Find where the given text appears and provide that cell's center as (x, y) coordinate. 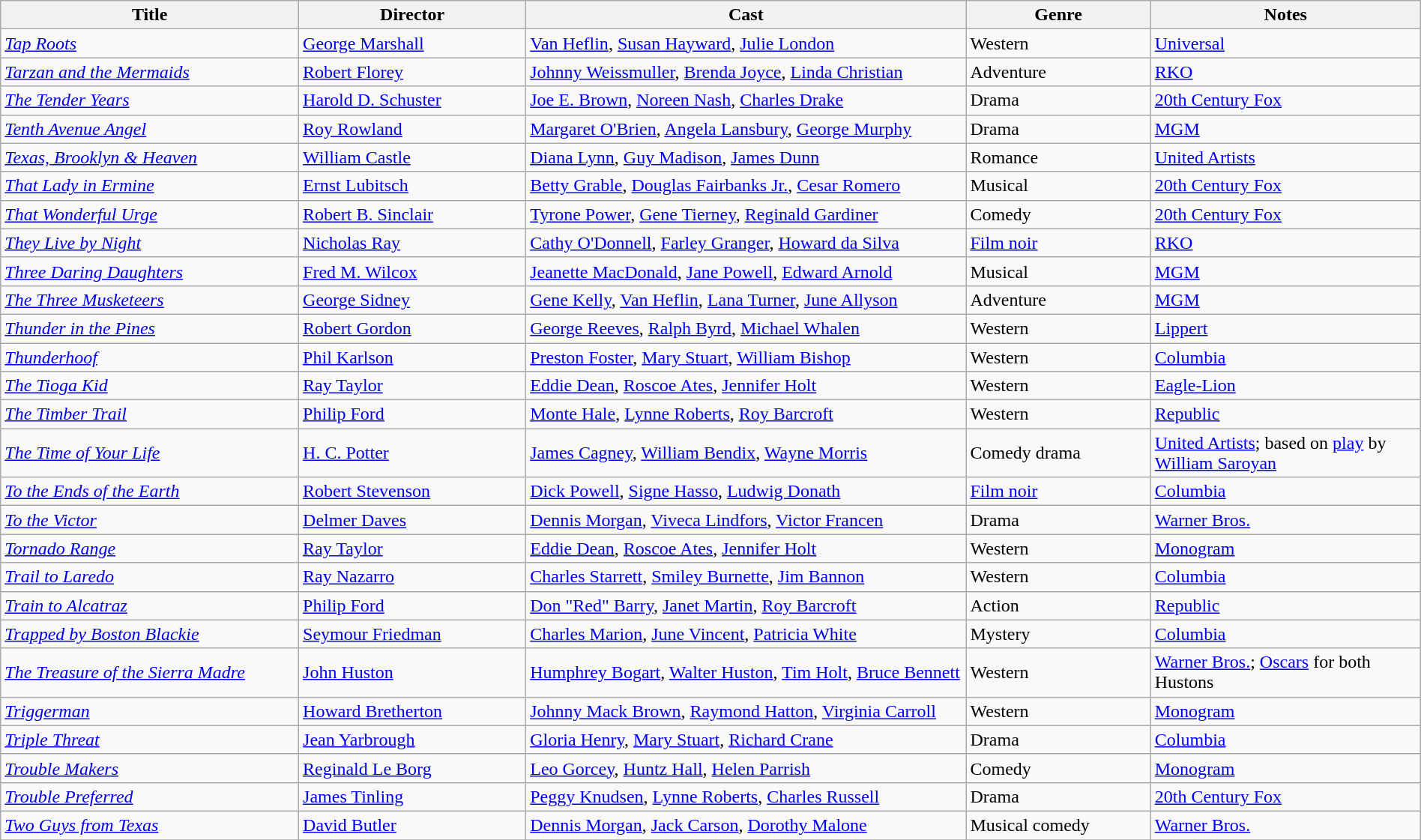
Leo Gorcey, Huntz Hall, Helen Parrish (746, 768)
Humphrey Bogart, Walter Huston, Tim Holt, Bruce Bennett (746, 673)
Johnny Weissmuller, Brenda Joyce, Linda Christian (746, 72)
Seymour Friedman (412, 634)
Trail to Laredo (150, 577)
Charles Starrett, Smiley Burnette, Jim Bannon (746, 577)
Comedy drama (1058, 453)
Joe E. Brown, Noreen Nash, Charles Drake (746, 100)
Jean Yarbrough (412, 740)
George Reeves, Ralph Byrd, Michael Whalen (746, 328)
Gloria Henry, Mary Stuart, Richard Crane (746, 740)
The Time of Your Life (150, 453)
Trapped by Boston Blackie (150, 634)
Robert Florey (412, 72)
Director (412, 15)
Nicholas Ray (412, 243)
George Sidney (412, 300)
Lippert (1285, 328)
Train to Alcatraz (150, 605)
Thunderhoof (150, 357)
George Marshall (412, 43)
Peggy Knudsen, Lynne Roberts, Charles Russell (746, 797)
Margaret O'Brien, Angela Lansbury, George Murphy (746, 129)
Dennis Morgan, Jack Carson, Dorothy Malone (746, 825)
That Wonderful Urge (150, 214)
Reginald Le Borg (412, 768)
United Artists; based on play by William Saroyan (1285, 453)
Harold D. Schuster (412, 100)
United Artists (1285, 157)
Delmer Daves (412, 520)
Musical comedy (1058, 825)
William Castle (412, 157)
To the Victor (150, 520)
They Live by Night (150, 243)
Gene Kelly, Van Heflin, Lana Turner, June Allyson (746, 300)
Title (150, 15)
Tyrone Power, Gene Tierney, Reginald Gardiner (746, 214)
The Tioga Kid (150, 386)
David Butler (412, 825)
Howard Bretherton (412, 711)
The Timber Trail (150, 414)
Ernst Lubitsch (412, 186)
That Lady in Ermine (150, 186)
The Treasure of the Sierra Madre (150, 673)
Action (1058, 605)
Trouble Preferred (150, 797)
Romance (1058, 157)
Triggerman (150, 711)
Genre (1058, 15)
Cathy O'Donnell, Farley Granger, Howard da Silva (746, 243)
Robert Gordon (412, 328)
Eagle-Lion (1285, 386)
Cast (746, 15)
Warner Bros.; Oscars for both Hustons (1285, 673)
John Huston (412, 673)
Robert Stevenson (412, 492)
The Tender Years (150, 100)
Van Heflin, Susan Hayward, Julie London (746, 43)
The Three Musketeers (150, 300)
Don "Red" Barry, Janet Martin, Roy Barcroft (746, 605)
Texas, Brooklyn & Heaven (150, 157)
Charles Marion, June Vincent, Patricia White (746, 634)
Diana Lynn, Guy Madison, James Dunn (746, 157)
Thunder in the Pines (150, 328)
Preston Foster, Mary Stuart, William Bishop (746, 357)
Tenth Avenue Angel (150, 129)
James Cagney, William Bendix, Wayne Morris (746, 453)
Dick Powell, Signe Hasso, Ludwig Donath (746, 492)
Three Daring Daughters (150, 271)
Trouble Makers (150, 768)
Tarzan and the Mermaids (150, 72)
To the Ends of the Earth (150, 492)
Roy Rowland (412, 129)
Triple Threat (150, 740)
Mystery (1058, 634)
Tap Roots (150, 43)
Robert B. Sinclair (412, 214)
Monte Hale, Lynne Roberts, Roy Barcroft (746, 414)
Fred M. Wilcox (412, 271)
Notes (1285, 15)
Betty Grable, Douglas Fairbanks Jr., Cesar Romero (746, 186)
Dennis Morgan, Viveca Lindfors, Victor Francen (746, 520)
Phil Karlson (412, 357)
Universal (1285, 43)
James Tinling (412, 797)
Jeanette MacDonald, Jane Powell, Edward Arnold (746, 271)
Johnny Mack Brown, Raymond Hatton, Virginia Carroll (746, 711)
H. C. Potter (412, 453)
Tornado Range (150, 549)
Two Guys from Texas (150, 825)
Ray Nazarro (412, 577)
